From the cell containing the given text, extract its center point as (x, y) coordinate. 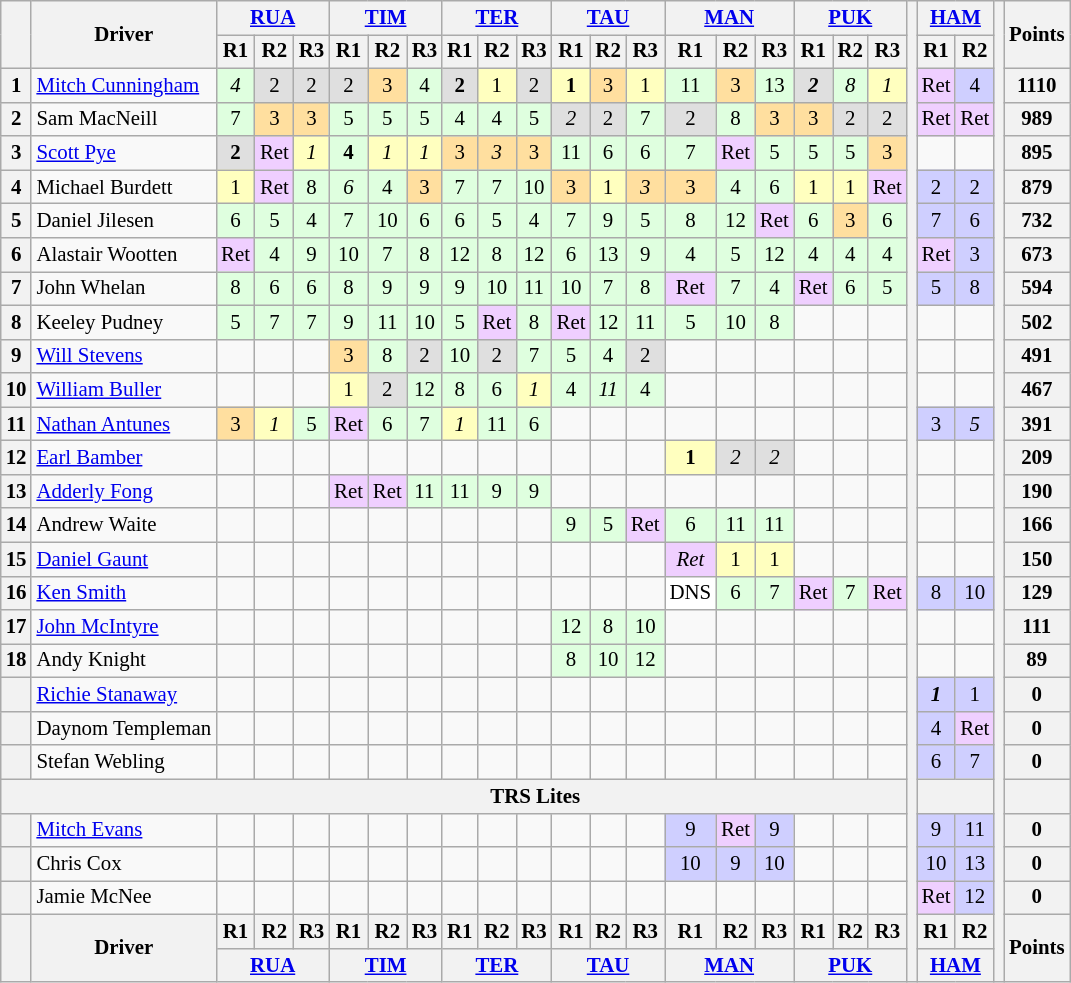
467 (1036, 390)
732 (1036, 221)
Will Stevens (124, 356)
Daniel Gaunt (124, 559)
129 (1036, 593)
Andy Knight (124, 661)
Alastair Wootten (124, 255)
William Buller (124, 390)
594 (1036, 288)
Mitch Cunningham (124, 85)
673 (1036, 255)
Ken Smith (124, 593)
989 (1036, 119)
89 (1036, 661)
John Whelan (124, 288)
Daniel Jilesen (124, 221)
491 (1036, 356)
Michael Burdett (124, 187)
Adderly Fong (124, 491)
190 (1036, 491)
391 (1036, 424)
166 (1036, 525)
Earl Bamber (124, 458)
15 (16, 559)
Jamie McNee (124, 898)
Scott Pye (124, 153)
Chris Cox (124, 864)
Sam MacNeill (124, 119)
Nathan Antunes (124, 424)
1110 (1036, 85)
17 (16, 627)
TRS Lites (536, 796)
150 (1036, 559)
Andrew Waite (124, 525)
Richie Stanaway (124, 695)
209 (1036, 458)
502 (1036, 322)
Stefan Webling (124, 762)
DNS (691, 593)
John McIntyre (124, 627)
895 (1036, 153)
14 (16, 525)
Daynom Templeman (124, 728)
16 (16, 593)
Mitch Evans (124, 830)
111 (1036, 627)
Keeley Pudney (124, 322)
879 (1036, 187)
18 (16, 661)
